Return (X, Y) of the center of cell containing provided text 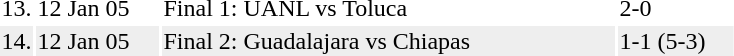
Final 2: Guadalajara vs Chiapas (388, 41)
1-1 (5-3) (676, 41)
12 Jan 05 (98, 41)
14. (16, 41)
